Pinpoint the cell where the given text exists, returning its (X, Y) midpoint coordinate. 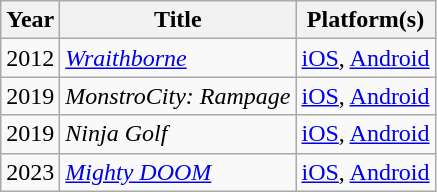
Platform(s) (366, 20)
Ninja Golf (178, 134)
2012 (30, 58)
Mighty DOOM (178, 172)
2023 (30, 172)
MonstroCity: Rampage (178, 96)
Title (178, 20)
Year (30, 20)
Wraithborne (178, 58)
